Return (X, Y) of the center of cell containing provided text 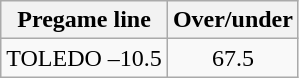
67.5 (232, 58)
Over/under (232, 20)
Pregame line (84, 20)
TOLEDO –10.5 (84, 58)
